Search for the cell housing the specified text and yield its [X, Y] center coordinate. 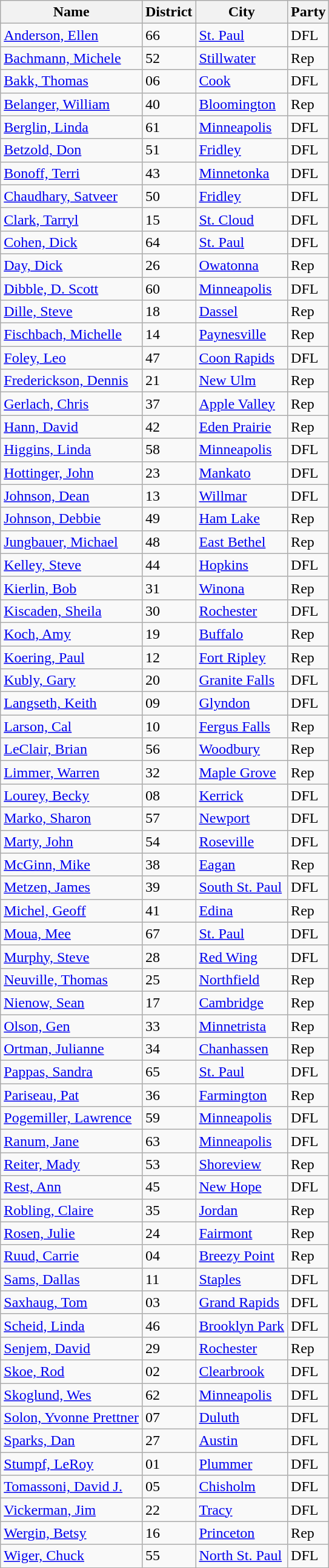
43 [168, 173]
Grand Rapids [242, 1302]
East Bethel [242, 542]
Jungbauer, Michael [71, 542]
Newport [242, 819]
Red Wing [242, 957]
Neuville, Thomas [71, 980]
17 [168, 1003]
Betzold, Don [71, 150]
Brooklyn Park [242, 1325]
St. Cloud [242, 219]
Belanger, William [71, 104]
Foley, Leo [71, 358]
Dassel [242, 312]
65 [168, 1072]
19 [168, 634]
03 [168, 1302]
Bakk, Thomas [71, 81]
Edina [242, 911]
Reiter, Mady [71, 1164]
Princeton [242, 1533]
16 [168, 1533]
Kierlin, Bob [71, 588]
67 [168, 934]
Frederickson, Dennis [71, 381]
51 [168, 150]
Sams, Dallas [71, 1279]
06 [168, 81]
34 [168, 1049]
08 [168, 796]
15 [168, 219]
Rosen, Julie [71, 1233]
Rest, Ann [71, 1187]
Stumpf, LeRoy [71, 1464]
41 [168, 911]
36 [168, 1095]
27 [168, 1441]
24 [168, 1233]
Vickerman, Jim [71, 1510]
40 [168, 104]
Murphy, Steve [71, 957]
Roseville [242, 842]
01 [168, 1464]
13 [168, 496]
02 [168, 1371]
12 [168, 657]
Olson, Gen [71, 1026]
Hopkins [242, 565]
Paynesville [242, 335]
New Ulm [242, 381]
Johnson, Debbie [71, 519]
Cook [242, 81]
22 [168, 1510]
Duluth [242, 1418]
Ham Lake [242, 519]
Chisholm [242, 1487]
20 [168, 680]
Apple Valley [242, 404]
Stillwater [242, 58]
47 [168, 358]
09 [168, 703]
City [242, 12]
31 [168, 588]
Skoe, Rod [71, 1371]
Lourey, Becky [71, 796]
Koch, Amy [71, 634]
58 [168, 450]
Tracy [242, 1510]
Scheid, Linda [71, 1325]
Mankato [242, 473]
Michel, Geoff [71, 911]
45 [168, 1187]
48 [168, 542]
55 [168, 1556]
53 [168, 1164]
Buffalo [242, 634]
Kerrick [242, 796]
54 [168, 842]
Koering, Paul [71, 657]
Winona [242, 588]
McGinn, Mike [71, 865]
Robling, Claire [71, 1210]
Moua, Mee [71, 934]
62 [168, 1394]
07 [168, 1418]
Fairmont [242, 1233]
Day, Dick [71, 265]
57 [168, 819]
Cohen, Dick [71, 242]
Chaudhary, Satveer [71, 196]
46 [168, 1325]
Senjem, David [71, 1348]
Staples [242, 1279]
18 [168, 312]
Minnetrista [242, 1026]
Johnson, Dean [71, 496]
Bloomington [242, 104]
Marty, John [71, 842]
Woodbury [242, 749]
Ortman, Julianne [71, 1049]
Bonoff, Terri [71, 173]
23 [168, 473]
Shoreview [242, 1164]
10 [168, 726]
42 [168, 427]
Sparks, Dan [71, 1441]
Clark, Tarryl [71, 219]
Eagan [242, 865]
Dibble, D. Scott [71, 289]
New Hope [242, 1187]
11 [168, 1279]
Hann, David [71, 427]
35 [168, 1210]
32 [168, 772]
37 [168, 404]
28 [168, 957]
56 [168, 749]
Gerlach, Chris [71, 404]
64 [168, 242]
Fischbach, Michelle [71, 335]
Larson, Cal [71, 726]
04 [168, 1256]
North St. Paul [242, 1556]
Kiscaden, Sheila [71, 611]
Wergin, Betsy [71, 1533]
39 [168, 888]
Higgins, Linda [71, 450]
Ranum, Jane [71, 1141]
Glyndon [242, 703]
Wiger, Chuck [71, 1556]
Plummer [242, 1464]
Dille, Steve [71, 312]
Kelley, Steve [71, 565]
59 [168, 1118]
38 [168, 865]
61 [168, 127]
52 [168, 58]
Solon, Yvonne Prettner [71, 1418]
Fergus Falls [242, 726]
Kubly, Gary [71, 680]
33 [168, 1026]
Cambridge [242, 1003]
South St. Paul [242, 888]
26 [168, 265]
63 [168, 1141]
Fort Ripley [242, 657]
Willmar [242, 496]
Party [308, 12]
Farmington [242, 1095]
Pogemiller, Lawrence [71, 1118]
Tomassoni, David J. [71, 1487]
Chanhassen [242, 1049]
Pariseau, Pat [71, 1095]
Nienow, Sean [71, 1003]
Anderson, Ellen [71, 35]
Hottinger, John [71, 473]
Metzen, James [71, 888]
30 [168, 611]
Jordan [242, 1210]
LeClair, Brian [71, 749]
Ruud, Carrie [71, 1256]
60 [168, 289]
05 [168, 1487]
50 [168, 196]
Bachmann, Michele [71, 58]
District [168, 12]
Minnetonka [242, 173]
Langseth, Keith [71, 703]
Marko, Sharon [71, 819]
Northfield [242, 980]
Saxhaug, Tom [71, 1302]
Granite Falls [242, 680]
Name [71, 12]
Pappas, Sandra [71, 1072]
66 [168, 35]
Clearbrook [242, 1371]
Coon Rapids [242, 358]
14 [168, 335]
Eden Prairie [242, 427]
Maple Grove [242, 772]
25 [168, 980]
Berglin, Linda [71, 127]
21 [168, 381]
29 [168, 1348]
Owatonna [242, 265]
Skoglund, Wes [71, 1394]
Limmer, Warren [71, 772]
Breezy Point [242, 1256]
49 [168, 519]
Austin [242, 1441]
44 [168, 565]
